Scan for the cell matching the given text and deliver its [X, Y] coordinate at center. 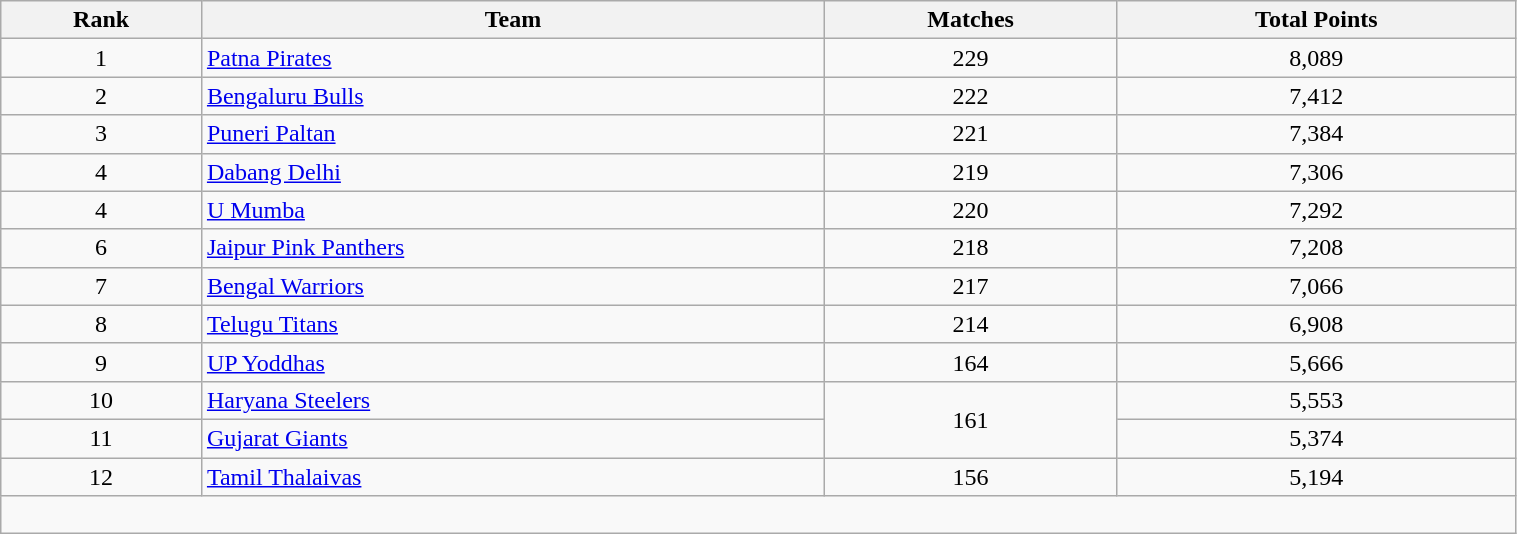
161 [971, 419]
Haryana Steelers [512, 400]
219 [971, 172]
7,384 [1316, 134]
9 [102, 362]
5,374 [1316, 438]
8 [102, 324]
Bengal Warriors [512, 286]
1 [102, 58]
Rank [102, 20]
Bengaluru Bulls [512, 96]
7,066 [1316, 286]
Patna Pirates [512, 58]
7,412 [1316, 96]
Matches [971, 20]
Gujarat Giants [512, 438]
3 [102, 134]
Total Points [1316, 20]
217 [971, 286]
5,553 [1316, 400]
221 [971, 134]
11 [102, 438]
10 [102, 400]
Telugu Titans [512, 324]
156 [971, 477]
2 [102, 96]
12 [102, 477]
Jaipur Pink Panthers [512, 248]
6 [102, 248]
229 [971, 58]
Tamil Thalaivas [512, 477]
7,208 [1316, 248]
214 [971, 324]
7 [102, 286]
U Mumba [512, 210]
UP Yoddhas [512, 362]
220 [971, 210]
Puneri Paltan [512, 134]
Dabang Delhi [512, 172]
8,089 [1316, 58]
5,666 [1316, 362]
7,292 [1316, 210]
164 [971, 362]
5,194 [1316, 477]
7,306 [1316, 172]
222 [971, 96]
6,908 [1316, 324]
218 [971, 248]
Team [512, 20]
